Determine the [x, y] coordinate at the center of the cell enclosing the given text.  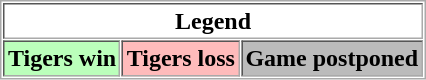
Tigers win [62, 58]
Tigers loss [180, 58]
Legend [212, 21]
Game postponed [332, 58]
